Detect which cell encompasses the target text, then output its (X, Y) center coordinate. 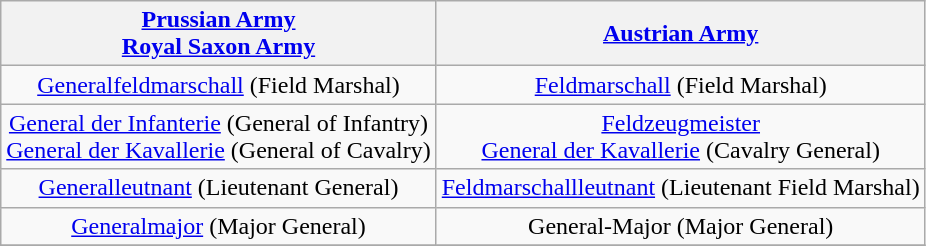
Generalmajor (Major General) (218, 226)
General-Major (Major General) (680, 226)
Feldzeugmeister General der Kavallerie (Cavalry General) (680, 136)
Feldmarschall (Field Marshal) (680, 85)
Generalfeldmarschall (Field Marshal) (218, 85)
Prussian Army Royal Saxon Army (218, 34)
Feldmarschallleutnant (Lieutenant Field Marshal) (680, 188)
Generalleutnant (Lieutenant General) (218, 188)
General der Infanterie (General of Infantry) General der Kavallerie (General of Cavalry) (218, 136)
Austrian Army (680, 34)
